Provide the [X, Y] coordinate of the cell's center where the given text is located.  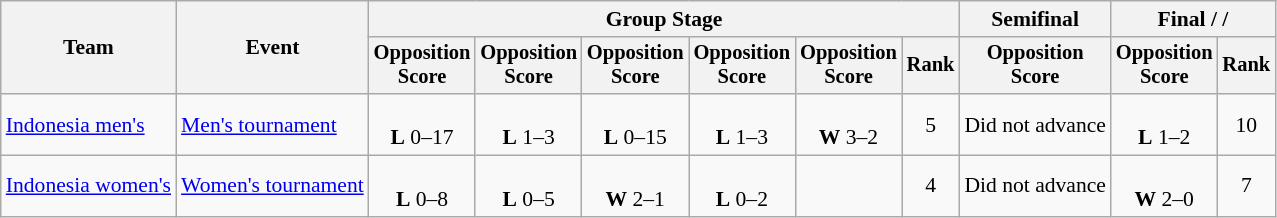
Men's tournament [272, 124]
W 2–0 [1164, 186]
L 0–2 [742, 186]
L 0–8 [422, 186]
4 [931, 186]
Indonesia men's [88, 124]
L 0–15 [636, 124]
10 [1247, 124]
Event [272, 48]
L 0–5 [528, 186]
Semifinal [1035, 19]
W 3–2 [848, 124]
7 [1247, 186]
Indonesia women's [88, 186]
Final / / [1193, 19]
Team [88, 48]
L 1–2 [1164, 124]
5 [931, 124]
W 2–1 [636, 186]
Group Stage [664, 19]
L 0–17 [422, 124]
Women's tournament [272, 186]
